Locate the cell with the specified text and output its (x, y) center coordinate. 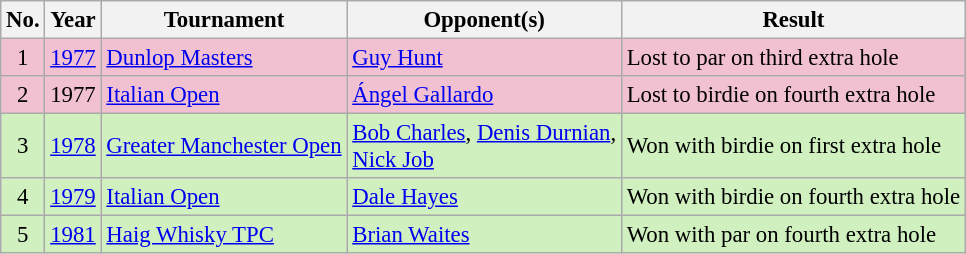
Won with birdie on first extra hole (793, 146)
4 (23, 197)
2 (23, 95)
Greater Manchester Open (224, 146)
Year (73, 20)
Lost to birdie on fourth extra hole (793, 95)
Result (793, 20)
Ángel Gallardo (484, 95)
Opponent(s) (484, 20)
Haig Whisky TPC (224, 235)
1978 (73, 146)
1981 (73, 235)
Dunlop Masters (224, 58)
No. (23, 20)
Dale Hayes (484, 197)
1979 (73, 197)
5 (23, 235)
Won with par on fourth extra hole (793, 235)
Tournament (224, 20)
Lost to par on third extra hole (793, 58)
Brian Waites (484, 235)
Bob Charles, Denis Durnian, Nick Job (484, 146)
1 (23, 58)
Guy Hunt (484, 58)
Won with birdie on fourth extra hole (793, 197)
3 (23, 146)
